Find where the given text appears and provide that cell's center as (X, Y) coordinate. 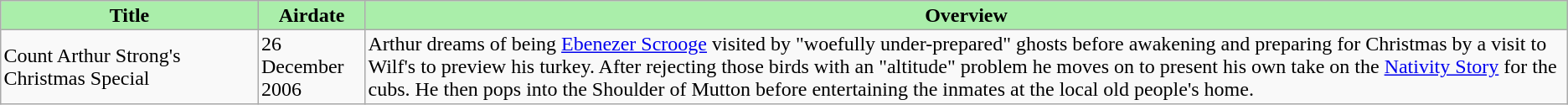
Count Arthur Strong's Christmas Special (130, 66)
Overview (967, 15)
Title (130, 15)
26 December 2006 (312, 66)
Airdate (312, 15)
